Locate the cell with the specified text and output its [X, Y] center coordinate. 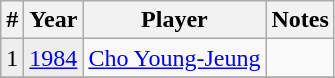
1 [12, 58]
1984 [54, 58]
# [12, 20]
Notes [300, 20]
Player [174, 20]
Cho Young-Jeung [174, 58]
Year [54, 20]
